Provide the [x, y] coordinate of the cell's center where the given text is located.  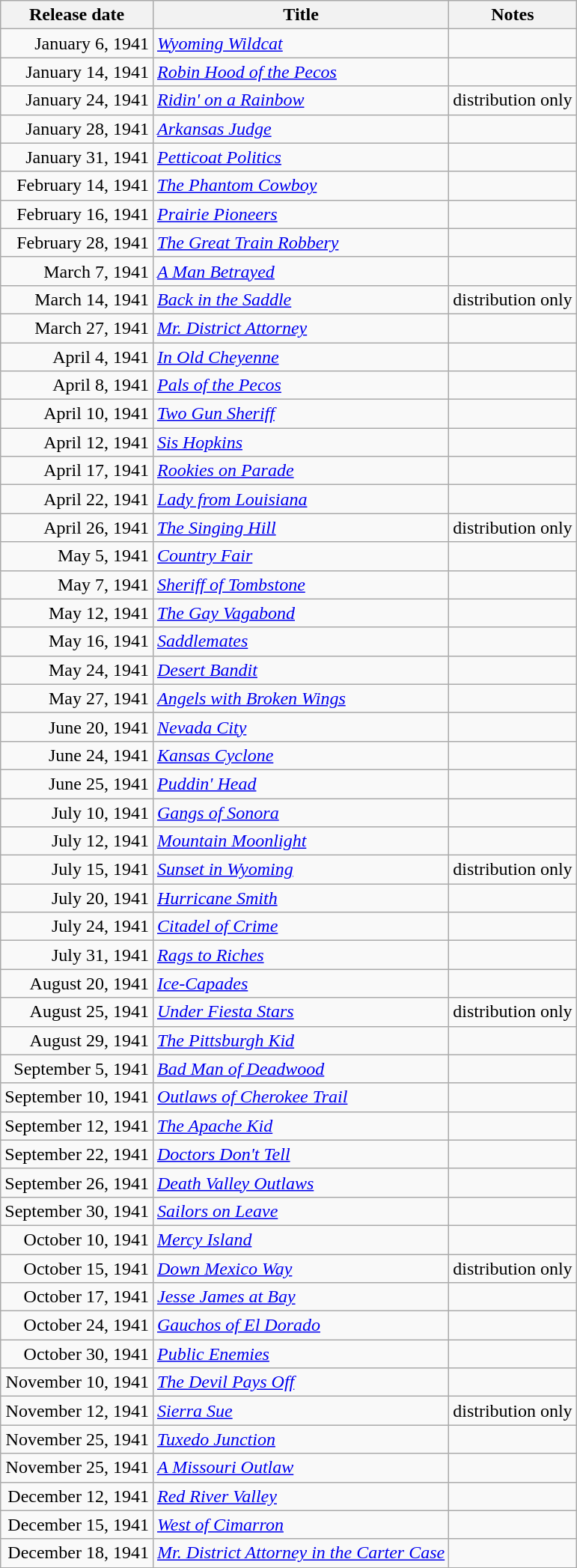
July 20, 1941 [77, 898]
West of Cimarron [301, 1525]
The Singing Hill [301, 528]
Gangs of Sonora [301, 812]
The Gay Vagabond [301, 613]
The Pittsburgh Kid [301, 1040]
July 12, 1941 [77, 841]
November 10, 1941 [77, 1382]
Rookies on Parade [301, 471]
May 7, 1941 [77, 585]
Pals of the Pecos [301, 385]
Ridin' on a Rainbow [301, 100]
December 15, 1941 [77, 1525]
Puddin' Head [301, 784]
In Old Cheyenne [301, 357]
Robin Hood of the Pecos [301, 72]
September 22, 1941 [77, 1154]
December 18, 1941 [77, 1553]
April 17, 1941 [77, 471]
Rags to Riches [301, 955]
May 24, 1941 [77, 670]
April 12, 1941 [77, 442]
Outlaws of Cherokee Trail [301, 1097]
January 31, 1941 [77, 157]
June 20, 1941 [77, 727]
Sis Hopkins [301, 442]
June 24, 1941 [77, 755]
July 24, 1941 [77, 927]
August 25, 1941 [77, 1012]
Two Gun Sheriff [301, 414]
October 24, 1941 [77, 1326]
August 20, 1941 [77, 983]
May 5, 1941 [77, 556]
October 17, 1941 [77, 1297]
April 26, 1941 [77, 528]
Sheriff of Tombstone [301, 585]
November 12, 1941 [77, 1411]
April 8, 1941 [77, 385]
The Great Train Robbery [301, 242]
April 22, 1941 [77, 499]
Gauchos of El Dorado [301, 1326]
Mr. District Attorney in the Carter Case [301, 1553]
Release date [77, 15]
September 5, 1941 [77, 1069]
Wyoming Wildcat [301, 43]
January 6, 1941 [77, 43]
March 27, 1941 [77, 328]
September 26, 1941 [77, 1183]
The Apache Kid [301, 1126]
February 28, 1941 [77, 242]
Saddlemates [301, 641]
Citadel of Crime [301, 927]
August 29, 1941 [77, 1040]
September 10, 1941 [77, 1097]
January 14, 1941 [77, 72]
April 10, 1941 [77, 414]
July 10, 1941 [77, 812]
Sierra Sue [301, 1411]
February 16, 1941 [77, 214]
Notes [513, 15]
Sailors on Leave [301, 1211]
Ice-Capades [301, 983]
May 27, 1941 [77, 698]
Lady from Louisiana [301, 499]
Prairie Pioneers [301, 214]
Back in the Saddle [301, 299]
June 25, 1941 [77, 784]
Petticoat Politics [301, 157]
Desert Bandit [301, 670]
Title [301, 15]
March 7, 1941 [77, 271]
Sunset in Wyoming [301, 870]
Country Fair [301, 556]
October 30, 1941 [77, 1354]
Jesse James at Bay [301, 1297]
Bad Man of Deadwood [301, 1069]
Doctors Don't Tell [301, 1154]
July 31, 1941 [77, 955]
January 28, 1941 [77, 129]
Hurricane Smith [301, 898]
May 16, 1941 [77, 641]
Under Fiesta Stars [301, 1012]
September 12, 1941 [77, 1126]
September 30, 1941 [77, 1211]
January 24, 1941 [77, 100]
Nevada City [301, 727]
Mercy Island [301, 1239]
Red River Valley [301, 1496]
Mountain Moonlight [301, 841]
Angels with Broken Wings [301, 698]
Arkansas Judge [301, 129]
December 12, 1941 [77, 1496]
July 15, 1941 [77, 870]
The Phantom Cowboy [301, 186]
A Missouri Outlaw [301, 1468]
Death Valley Outlaws [301, 1183]
Tuxedo Junction [301, 1439]
October 15, 1941 [77, 1269]
October 10, 1941 [77, 1239]
February 14, 1941 [77, 186]
Mr. District Attorney [301, 328]
Kansas Cyclone [301, 755]
A Man Betrayed [301, 271]
Down Mexico Way [301, 1269]
Public Enemies [301, 1354]
March 14, 1941 [77, 299]
April 4, 1941 [77, 357]
May 12, 1941 [77, 613]
The Devil Pays Off [301, 1382]
